Determine the [X, Y] coordinate at the center of the cell enclosing the given text.  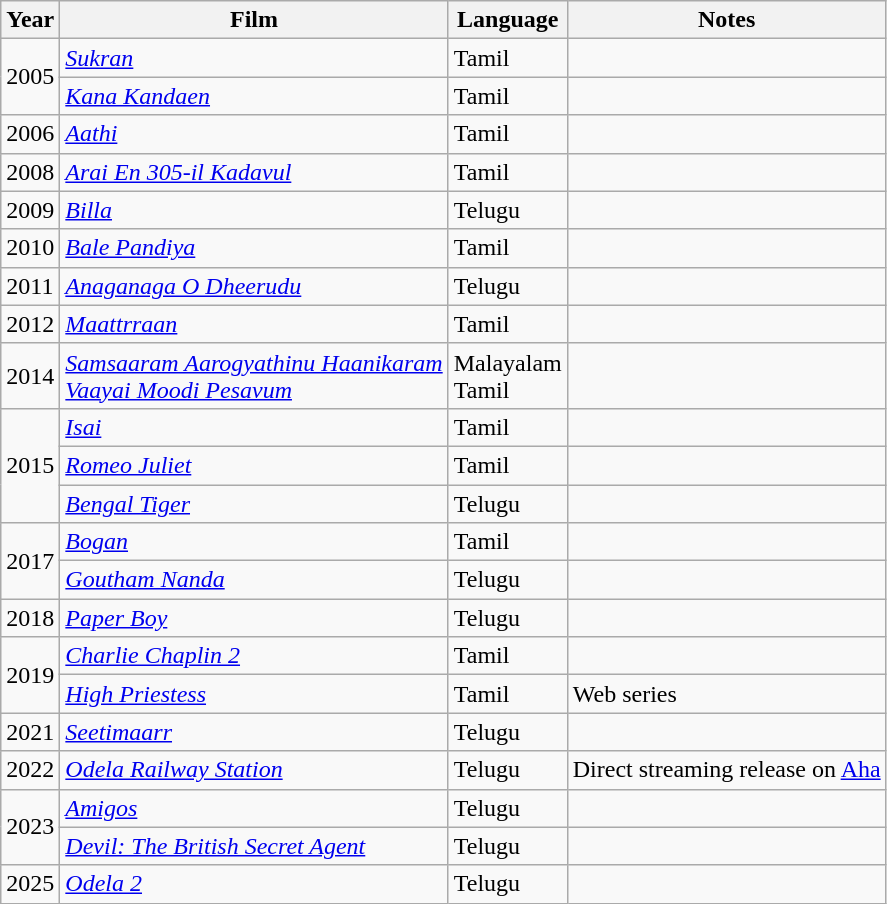
2022 [30, 770]
Aathi [254, 134]
Bengal Tiger [254, 503]
2009 [30, 210]
2023 [30, 827]
Bale Pandiya [254, 248]
2015 [30, 465]
MalayalamTamil [508, 376]
2006 [30, 134]
2021 [30, 732]
Devil: The British Secret Agent [254, 846]
Film [254, 20]
Year [30, 20]
Web series [726, 694]
Isai [254, 427]
2018 [30, 618]
2011 [30, 286]
2008 [30, 172]
Paper Boy [254, 618]
Sukran [254, 58]
2012 [30, 324]
Anaganaga O Dheerudu [254, 286]
Bogan [254, 542]
Charlie Chaplin 2 [254, 656]
Romeo Juliet [254, 465]
2010 [30, 248]
Notes [726, 20]
Maattrraan [254, 324]
2014 [30, 376]
Language [508, 20]
Billa [254, 210]
2025 [30, 884]
2019 [30, 675]
2017 [30, 561]
Seetimaarr [254, 732]
Amigos [254, 808]
Goutham Nanda [254, 580]
Kana Kandaen [254, 96]
Arai En 305-il Kadavul [254, 172]
High Priestess [254, 694]
Odela Railway Station [254, 770]
Direct streaming release on Aha [726, 770]
Samsaaram Aarogyathinu HaanikaramVaayai Moodi Pesavum [254, 376]
2005 [30, 77]
Odela 2 [254, 884]
